Extract the (x, y) coordinate from the center of the cell holding the provided text.  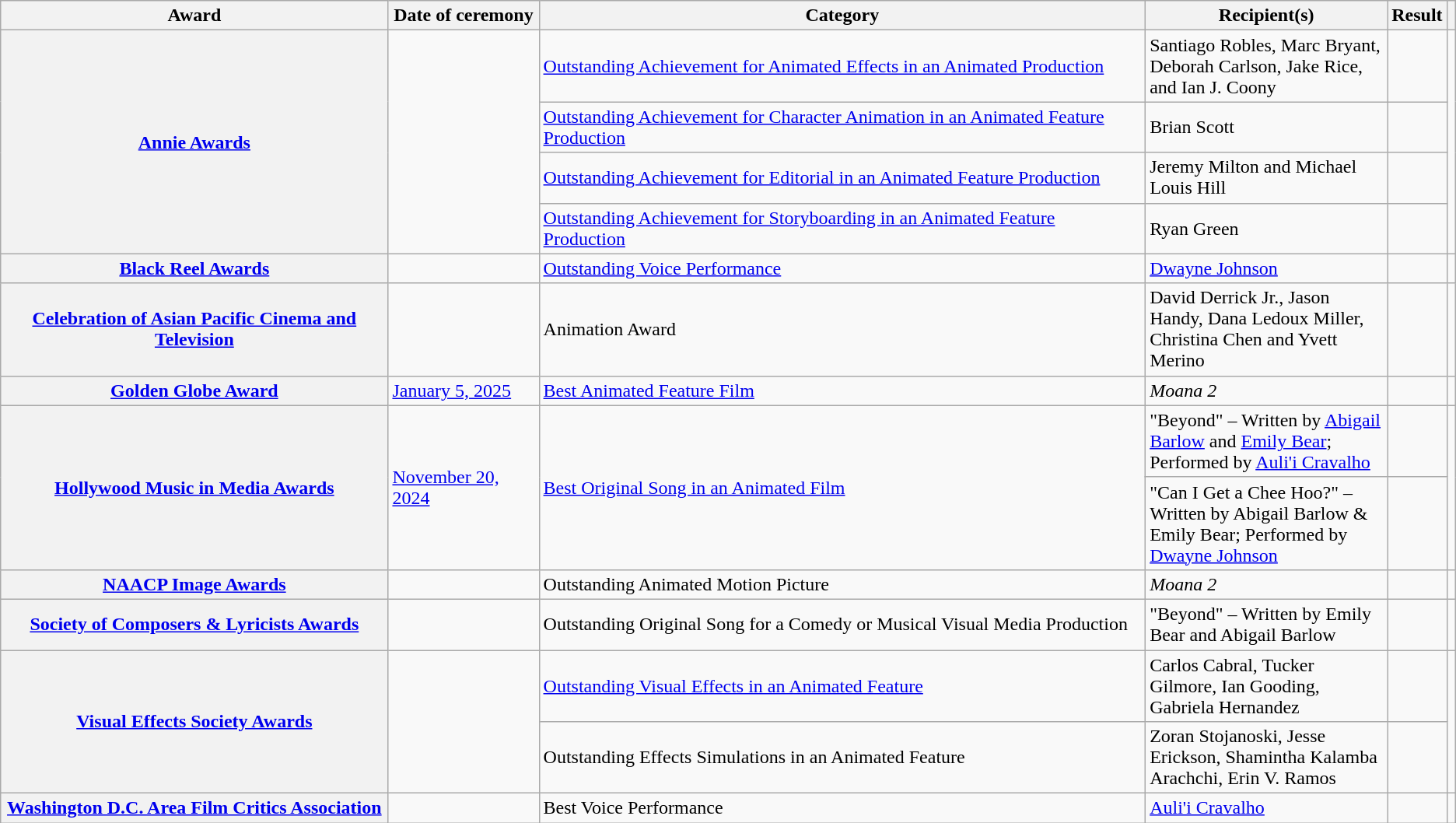
Hollywood Music in Media Awards (194, 487)
Society of Composers & Lyricists Awards (194, 624)
David Derrick Jr., Jason Handy, Dana Ledoux Miller, Christina Chen and Yvett Merino (1266, 330)
Auli'i Cravalho (1266, 808)
Outstanding Voice Performance (842, 268)
Dwayne Johnson (1266, 268)
"Beyond" – Written by Abigail Barlow and Emily Bear; Performed by Auli'i Cravalho (1266, 441)
"Beyond" – Written by Emily Bear and Abigail Barlow (1266, 624)
Annie Awards (194, 142)
Brian Scott (1266, 128)
Outstanding Animated Motion Picture (842, 584)
NAACP Image Awards (194, 584)
Result (1417, 16)
Santiago Robles, Marc Bryant, Deborah Carlson, Jake Rice, and Ian J. Coony (1266, 66)
Best Original Song in an Animated Film (842, 487)
Visual Effects Society Awards (194, 722)
January 5, 2025 (464, 390)
Celebration of Asian Pacific Cinema and Television (194, 330)
Best Voice Performance (842, 808)
Outstanding Visual Effects in an Animated Feature (842, 686)
Jeremy Milton and Michael Louis Hill (1266, 177)
Golden Globe Award (194, 390)
Outstanding Original Song for a Comedy or Musical Visual Media Production (842, 624)
Animation Award (842, 330)
Outstanding Achievement for Storyboarding in an Animated Feature Production (842, 229)
Outstanding Effects Simulations in an Animated Feature (842, 758)
"Can I Get a Chee Hoo?" – Written by Abigail Barlow & Emily Bear; Performed by Dwayne Johnson (1266, 523)
Outstanding Achievement for Character Animation in an Animated Feature Production (842, 128)
Ryan Green (1266, 229)
Best Animated Feature Film (842, 390)
Date of ceremony (464, 16)
Washington D.C. Area Film Critics Association (194, 808)
November 20, 2024 (464, 487)
Carlos Cabral, Tucker Gilmore, Ian Gooding, Gabriela Hernandez (1266, 686)
Category (842, 16)
Recipient(s) (1266, 16)
Black Reel Awards (194, 268)
Outstanding Achievement for Editorial in an Animated Feature Production (842, 177)
Award (194, 16)
Zoran Stojanoski, Jesse Erickson, Shamintha Kalamba Arachchi, Erin V. Ramos (1266, 758)
Outstanding Achievement for Animated Effects in an Animated Production (842, 66)
